Return the [x, y] coordinate for the center point of the cell that contains the specified text.  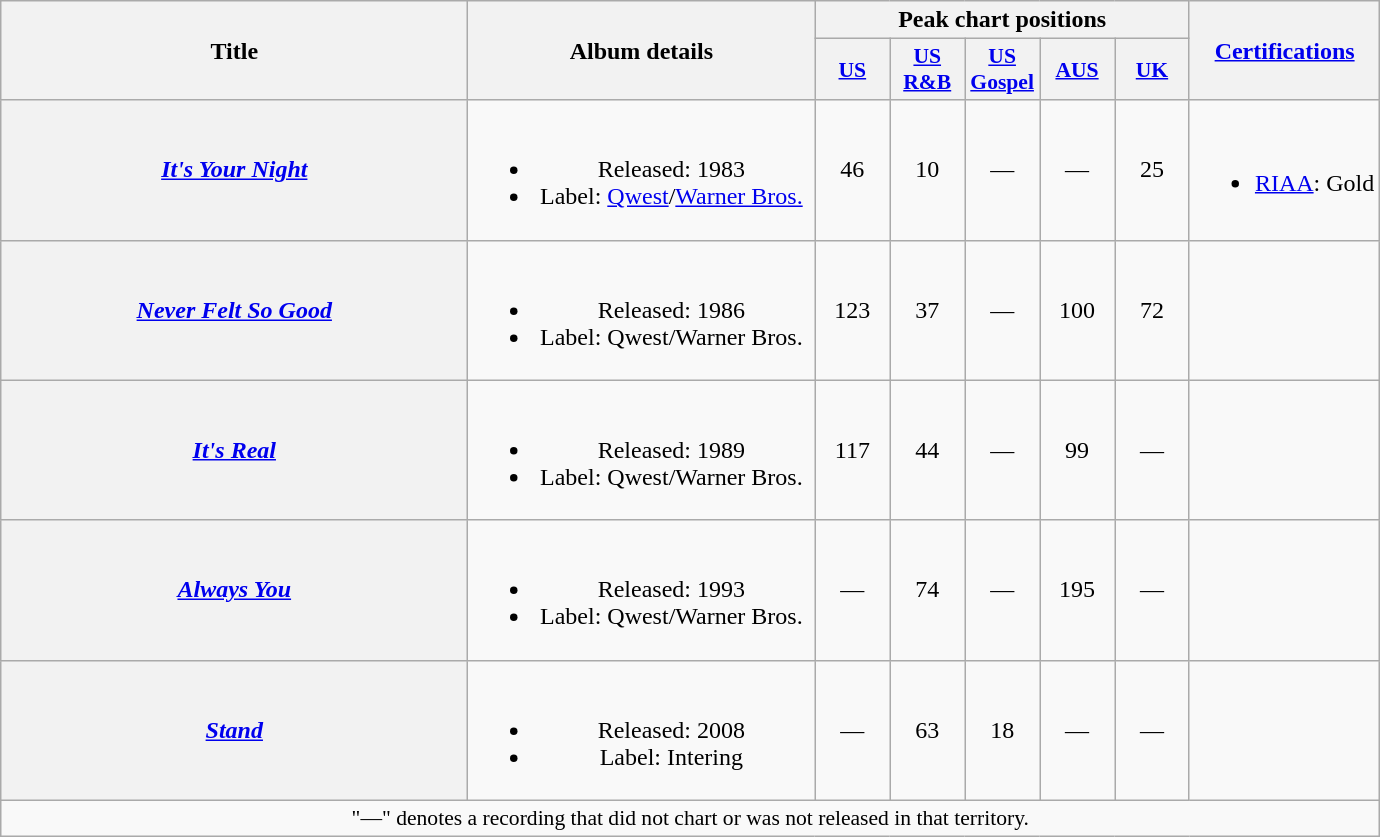
Released: 2008Label: Intering [642, 730]
100 [1078, 310]
Released: 1983Label: Qwest/Warner Bros. [642, 170]
"—" denotes a recording that did not chart or was not released in that territory. [690, 818]
Released: 1993Label: Qwest/Warner Bros. [642, 590]
74 [928, 590]
195 [1078, 590]
123 [852, 310]
Always You [234, 590]
Never Felt So Good [234, 310]
72 [1152, 310]
Title [234, 50]
63 [928, 730]
It's Your Night [234, 170]
37 [928, 310]
25 [1152, 170]
117 [852, 450]
Peak chart positions [1002, 20]
US R&B [928, 70]
Certifications [1284, 50]
RIAA: Gold [1284, 170]
Released: 1989Label: Qwest/Warner Bros. [642, 450]
10 [928, 170]
44 [928, 450]
Album details [642, 50]
Released: 1986Label: Qwest/Warner Bros. [642, 310]
99 [1078, 450]
18 [1002, 730]
46 [852, 170]
US Gospel [1002, 70]
Stand [234, 730]
US [852, 70]
AUS [1078, 70]
UK [1152, 70]
It's Real [234, 450]
